Provide the (X, Y) coordinate of the cell's center where the given text is located.  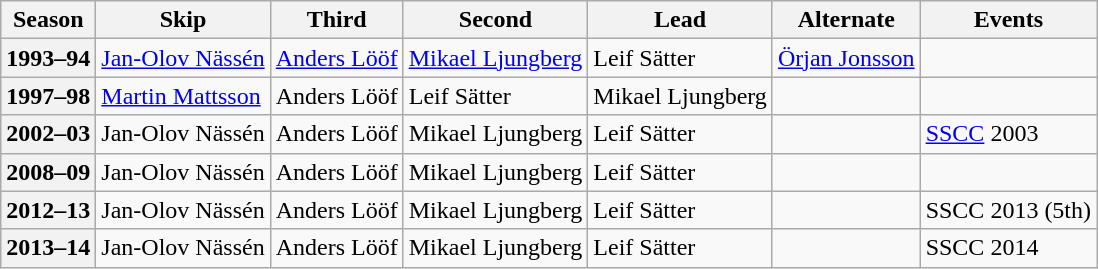
2002–03 (48, 134)
SSCC 2003 (1008, 134)
SSCC 2014 (1008, 248)
Örjan Jonsson (846, 58)
1997–98 (48, 96)
2008–09 (48, 172)
2012–13 (48, 210)
Martin Mattsson (183, 96)
Skip (183, 20)
Events (1008, 20)
SSCC 2013 (5th) (1008, 210)
Lead (680, 20)
Season (48, 20)
2013–14 (48, 248)
Alternate (846, 20)
Second (496, 20)
1993–94 (48, 58)
Third (336, 20)
